Pinpoint the cell where the given text exists, returning its (X, Y) midpoint coordinate. 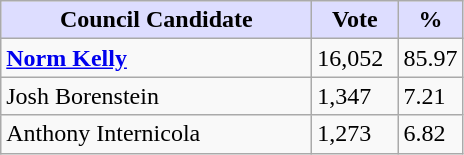
Anthony Internicola (156, 134)
Council Candidate (156, 20)
1,273 (355, 134)
7.21 (430, 96)
85.97 (430, 58)
1,347 (355, 96)
6.82 (430, 134)
Josh Borenstein (156, 96)
Vote (355, 20)
16,052 (355, 58)
% (430, 20)
Norm Kelly (156, 58)
